Provide the [X, Y] coordinate of the cell's center where the given text is located.  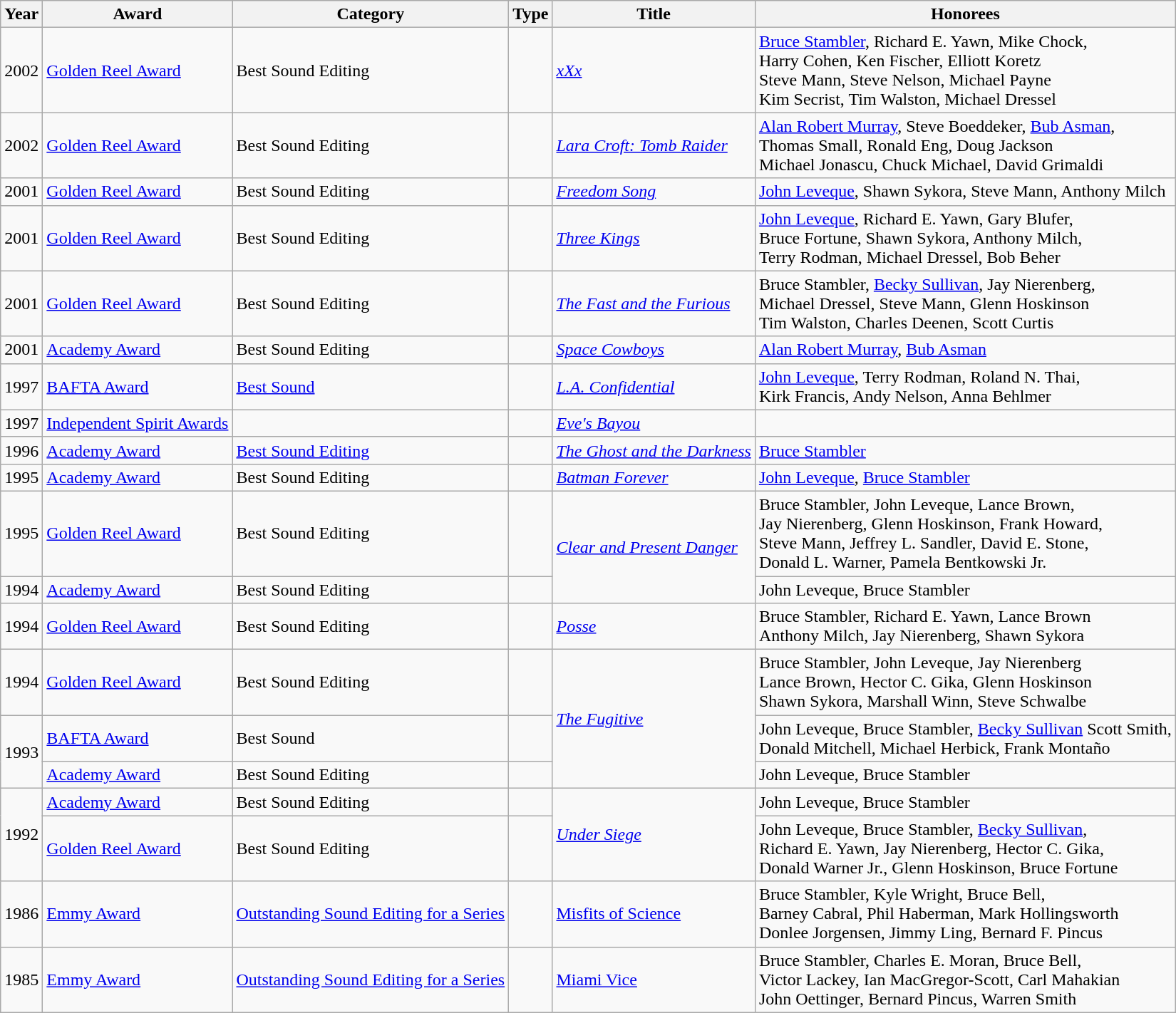
1993 [21, 752]
John Leveque, Bruce Stambler, Becky Sullivan, Richard E. Yawn, Jay Nierenberg, Hector C. Gika, Donald Warner Jr., Glenn Hoskinson, Bruce Fortune [965, 848]
John Leveque, Richard E. Yawn, Gary Blufer, Bruce Fortune, Shawn Sykora, Anthony Milch, Terry Rodman, Michael Dressel, Bob Beher [965, 238]
John Leveque, Shawn Sykora, Steve Mann, Anthony Milch [965, 192]
Space Cowboys [654, 350]
Year [21, 14]
Alan Robert Murray, Bub Asman [965, 350]
L.A. Confidential [654, 386]
Bruce Stambler, Charles E. Moran, Bruce Bell, Victor Lackey, Ian MacGregor-Scott, Carl Mahakian John Oettinger, Bernard Pincus, Warren Smith [965, 980]
Misfits of Science [654, 914]
Type [530, 14]
Category [371, 14]
Three Kings [654, 238]
Honorees [965, 14]
1985 [21, 980]
John Leveque, Terry Rodman, Roland N. Thai, Kirk Francis, Andy Nelson, Anna Behlmer [965, 386]
Bruce Stambler, John Leveque, Jay Nierenberg Lance Brown, Hector C. Gika, Glenn Hoskinson Shawn Sykora, Marshall Winn, Steve Schwalbe [965, 682]
Bruce Stambler, Kyle Wright, Bruce Bell, Barney Cabral, Phil Haberman, Mark Hollingsworth Donlee Jorgensen, Jimmy Ling, Bernard F. Pincus [965, 914]
Lara Croft: Tomb Raider [654, 145]
John Leveque, Bruce Stambler, Becky Sullivan Scott Smith, Donald Mitchell, Michael Herbick, Frank Montaño [965, 738]
Title [654, 14]
Independent Spirit Awards [138, 423]
Miami Vice [654, 980]
Batman Forever [654, 477]
Under Siege [654, 835]
Freedom Song [654, 192]
Alan Robert Murray, Steve Boeddeker, Bub Asman, Thomas Small, Ronald Eng, Doug Jackson Michael Jonascu, Chuck Michael, David Grimaldi [965, 145]
Bruce Stambler, Becky Sullivan, Jay Nierenberg, Michael Dressel, Steve Mann, Glenn Hoskinson Tim Walston, Charles Deenen, Scott Curtis [965, 303]
Award [138, 14]
1996 [21, 450]
xXx [654, 70]
The Fugitive [654, 720]
Clear and Present Danger [654, 547]
1992 [21, 835]
Bruce Stambler [965, 450]
The Ghost and the Darkness [654, 450]
Eve's Bayou [654, 423]
Bruce Stambler, Richard E. Yawn, Lance Brown Anthony Milch, Jay Nierenberg, Shawn Sykora [965, 627]
The Fast and the Furious [654, 303]
1986 [21, 914]
Posse [654, 627]
